Pinpoint the cell where the given text exists, returning its [X, Y] midpoint coordinate. 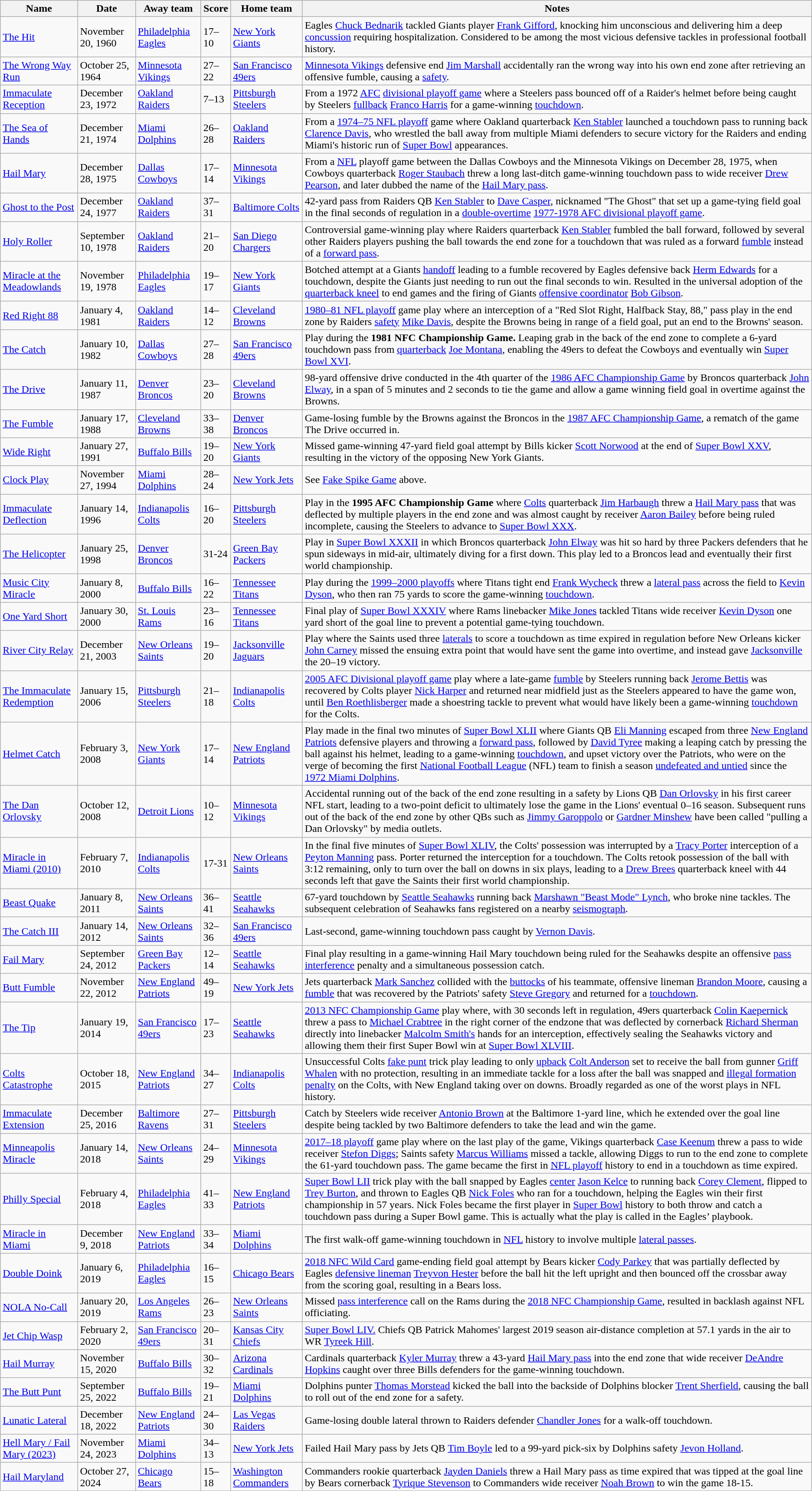
Baltimore Ravens [168, 1120]
January 17, 1988 [107, 424]
24–29 [216, 1153]
Score [216, 9]
February 2, 2020 [107, 1336]
17–10 [216, 37]
17–23 [216, 1028]
November 24, 2023 [107, 1448]
The Wrong Way Run [39, 71]
Kansas City Chiefs [266, 1336]
Name [39, 9]
St. Louis Rams [168, 616]
33–38 [216, 424]
Immaculate Extension [39, 1120]
January 14, 2012 [107, 931]
The Butt Punt [39, 1392]
Baltimore Colts [266, 207]
Date [107, 9]
River City Relay [39, 650]
December 9, 2018 [107, 1239]
19–21 [216, 1392]
November 20, 1960 [107, 37]
NOLA No-Call [39, 1307]
Washington Commanders [266, 1476]
January 15, 2006 [107, 696]
Ghost to the Post [39, 207]
36–41 [216, 903]
49–19 [216, 988]
24–30 [216, 1420]
The Fumble [39, 424]
December 18, 2022 [107, 1420]
November 19, 1978 [107, 281]
27–31 [216, 1120]
Clock Play [39, 480]
16–22 [216, 588]
January 19, 2014 [107, 1028]
15–18 [216, 1476]
Los Angeles Rams [168, 1307]
Notes [557, 9]
Music City Miracle [39, 588]
32–36 [216, 931]
The Dan Orlovsky [39, 811]
December 21, 1974 [107, 133]
Game-losing double lateral thrown to Raiders defender Chandler Jones for a walk-off touchdown. [557, 1420]
19–17 [216, 281]
26–28 [216, 133]
28–24 [216, 480]
Game-losing fumble by the Browns against the Broncos in the 1987 AFC Championship Game, a rematch of the game The Drive occurred in. [557, 424]
17-31 [216, 863]
37–31 [216, 207]
January 10, 1982 [107, 349]
20–31 [216, 1336]
Jacksonville Jaguars [266, 650]
Red Right 88 [39, 315]
Miracle in Miami [39, 1239]
Detroit Lions [168, 811]
10–12 [216, 811]
Las Vegas Raiders [266, 1420]
January 14, 2018 [107, 1153]
The Catch III [39, 931]
October 27, 2024 [107, 1476]
One Yard Short [39, 616]
Home team [266, 9]
Immaculate Deflection [39, 514]
23–20 [216, 389]
December 23, 1972 [107, 99]
Miracle at the Meadowlands [39, 281]
31-24 [216, 554]
The Tip [39, 1028]
41–33 [216, 1199]
Jet Chip Wasp [39, 1336]
Double Doink [39, 1273]
January 30, 2000 [107, 616]
21–20 [216, 241]
Miracle in Miami (2010) [39, 863]
The Catch [39, 349]
September 25, 2022 [107, 1392]
Butt Fumble [39, 988]
16–20 [216, 514]
January 14, 1996 [107, 514]
January 6, 2019 [107, 1273]
January 8, 2000 [107, 588]
Fail Mary [39, 959]
Holy Roller [39, 241]
34–13 [216, 1448]
Away team [168, 9]
The Drive [39, 389]
The Helicopter [39, 554]
Philly Special [39, 1199]
January 8, 2011 [107, 903]
Lunatic Lateral [39, 1420]
Colts Catastrophe [39, 1080]
November 22, 2012 [107, 988]
30–32 [216, 1363]
January 11, 1987 [107, 389]
San Diego Chargers [266, 241]
Immaculate Reception [39, 99]
27–28 [216, 349]
September 24, 2012 [107, 959]
January 27, 1991 [107, 452]
November 15, 2020 [107, 1363]
December 21, 2003 [107, 650]
16–15 [216, 1273]
Hail Mary [39, 173]
Helmet Catch [39, 754]
The Hit [39, 37]
14–12 [216, 315]
27–22 [216, 71]
Hail Murray [39, 1363]
October 12, 2008 [107, 811]
34–27 [216, 1080]
February 4, 2018 [107, 1199]
See Fake Spike Game above. [557, 480]
February 3, 2008 [107, 754]
Hail Maryland [39, 1476]
33–34 [216, 1239]
December 25, 2016 [107, 1120]
January 4, 1981 [107, 315]
December 28, 1975 [107, 173]
Beast Quake [39, 903]
October 18, 2015 [107, 1080]
21–18 [216, 696]
Failed Hail Mary pass by Jets QB Tim Boyle led to a 99-yard pick-six by Dolphins safety Jevon Holland. [557, 1448]
23–16 [216, 616]
February 7, 2010 [107, 863]
September 10, 1978 [107, 241]
12–14 [216, 959]
Minneapolis Miracle [39, 1153]
26–23 [216, 1307]
Super Bowl LIV. Chiefs QB Patrick Mahomes' largest 2019 season air-distance completion at 57.1 yards in the air to WR Tyreek Hill. [557, 1336]
Wide Right [39, 452]
January 25, 1998 [107, 554]
The Sea of Hands [39, 133]
November 27, 1994 [107, 480]
Arizona Cardinals [266, 1363]
Hell Mary / Fail Mary (2023) [39, 1448]
Last-second, game-winning touchdown pass caught by Vernon Davis. [557, 931]
7–13 [216, 99]
December 24, 1977 [107, 207]
January 20, 2019 [107, 1307]
The Immaculate Redemption [39, 696]
Missed pass interference call on the Rams during the 2018 NFC Championship Game, resulted in backlash against NFL officiating. [557, 1307]
October 25, 1964 [107, 71]
The first walk-off game-winning touchdown in NFL history to involve multiple lateral passes. [557, 1239]
